For the text-containing cell, return its midpoint in (x, y) coordinate format. 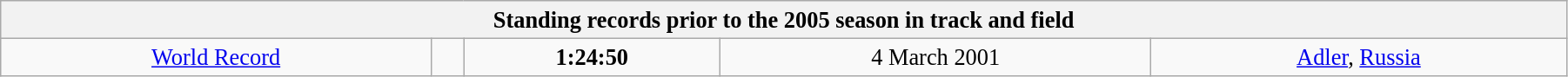
Adler, Russia (1358, 57)
1:24:50 (592, 57)
Standing records prior to the 2005 season in track and field (784, 19)
4 March 2001 (936, 57)
World Record (216, 57)
